Locate the cell with the specified text and output its (x, y) center coordinate. 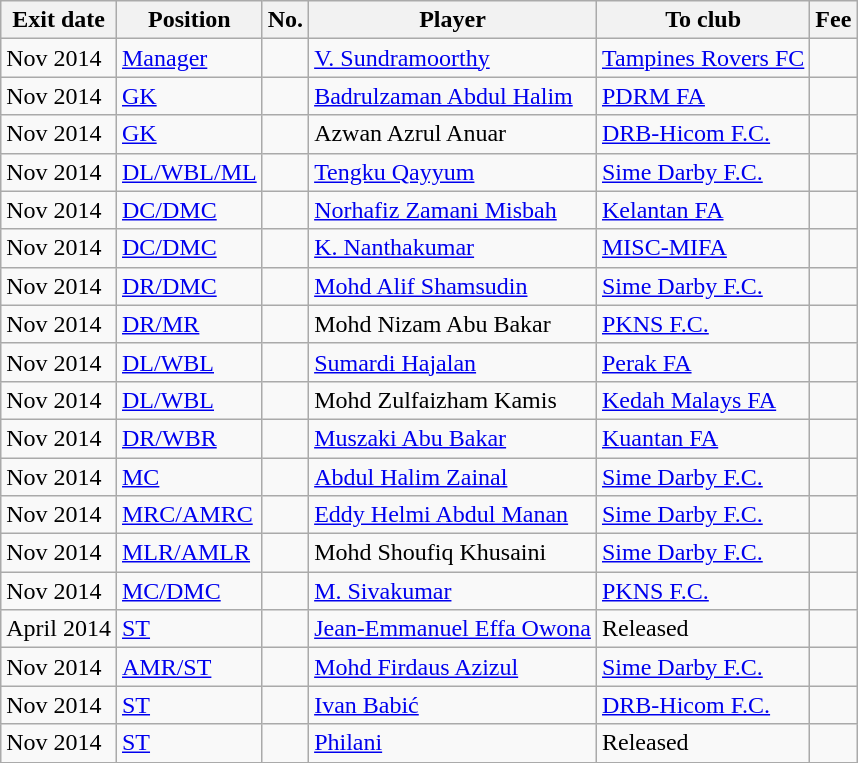
MLR/AMLR (189, 553)
AMR/ST (189, 667)
DR/DMC (189, 286)
Mohd Alif Shamsudin (453, 286)
MRC/AMRC (189, 515)
Player (453, 20)
Mohd Shoufiq Khusaini (453, 553)
Badrulzaman Abdul Halim (453, 96)
Mohd Zulfaizham Kamis (453, 400)
MC/DMC (189, 591)
April 2014 (59, 629)
DR/MR (189, 324)
MISC-MIFA (702, 248)
K. Nanthakumar (453, 248)
Azwan Azrul Anuar (453, 134)
Manager (189, 58)
Kelantan FA (702, 210)
Norhafiz Zamani Misbah (453, 210)
Philani (453, 743)
Perak FA (702, 362)
Eddy Helmi Abdul Manan (453, 515)
No. (285, 20)
To club (702, 20)
DL/WBL/ML (189, 172)
Abdul Halim Zainal (453, 477)
Mohd Nizam Abu Bakar (453, 324)
Muszaki Abu Bakar (453, 438)
V. Sundramoorthy (453, 58)
Exit date (59, 20)
Sumardi Hajalan (453, 362)
PDRM FA (702, 96)
MC (189, 477)
Kuantan FA (702, 438)
Position (189, 20)
M. Sivakumar (453, 591)
Tengku Qayyum (453, 172)
Ivan Babić (453, 705)
Kedah Malays FA (702, 400)
Jean-Emmanuel Effa Owona (453, 629)
Tampines Rovers FC (702, 58)
DR/WBR (189, 438)
Fee (834, 20)
Mohd Firdaus Azizul (453, 667)
